Detect which cell encompasses the target text, then output its (X, Y) center coordinate. 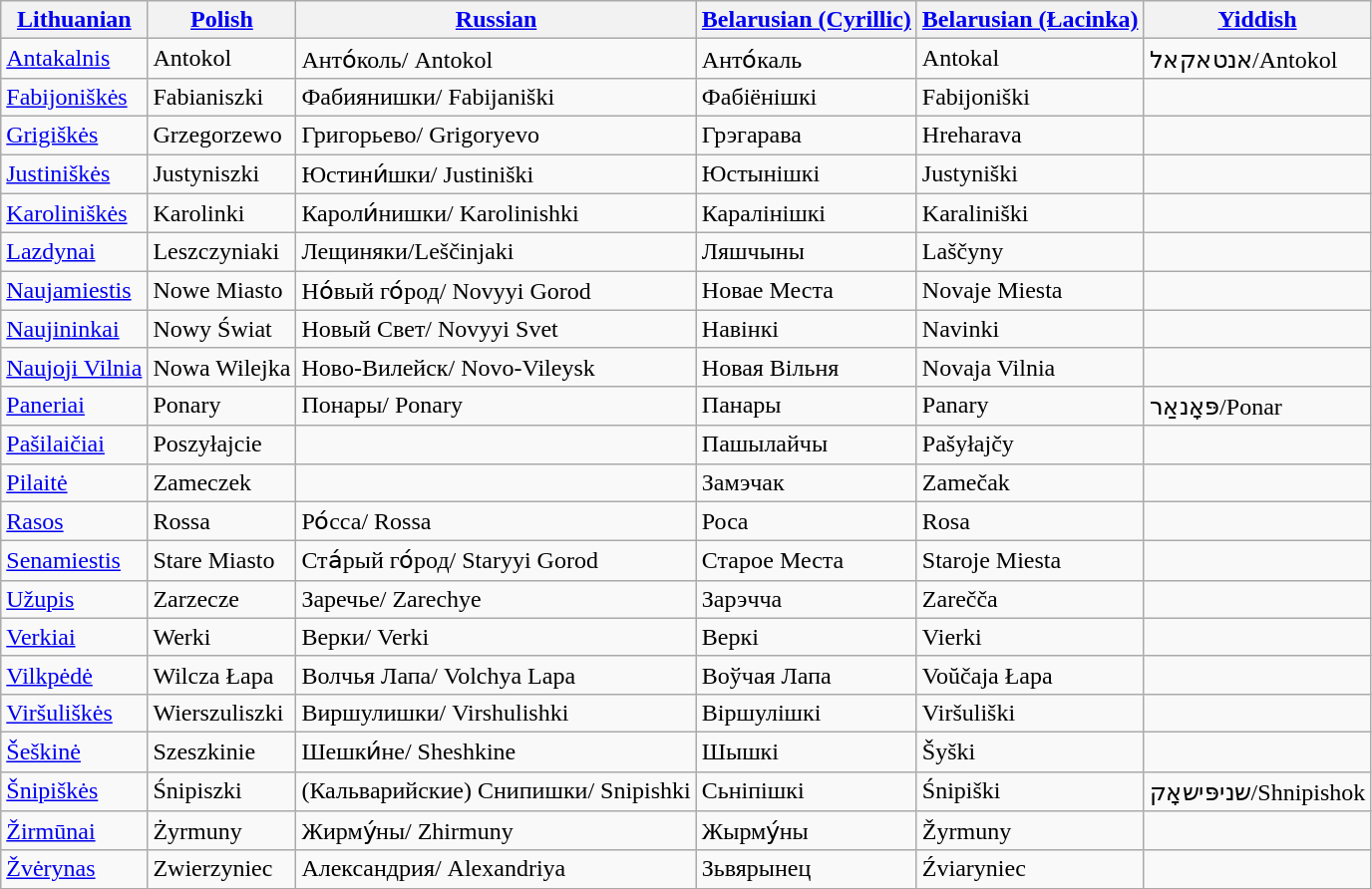
Pašilaičiai (74, 444)
Ста́рый го́род/ Staryyi Gorod (497, 561)
Naujoji Vilnia (74, 367)
Naujininkai (74, 329)
Polish (221, 20)
Анто́каль (806, 59)
Виршулишки/ Virshulishki (497, 713)
Верки/ Verki (497, 637)
Wilcza Łapa (221, 675)
Nowa Wilejka (221, 367)
Rasos (74, 521)
Но́вый го́род/ Novyyi Gorod (497, 291)
Antokol (221, 59)
Karolinki (221, 213)
Źviaryniec (1030, 869)
Pilaitė (74, 482)
Навінкі (806, 329)
Nowe Miasto (221, 291)
אנטאקאל/Antokol (1257, 59)
Stare Miasto (221, 561)
Navinki (1030, 329)
Grigiškės (74, 135)
Pašyłajčy (1030, 444)
Wierszuliszki (221, 713)
Šeškinė (74, 751)
Веркі (806, 637)
Novaja Vilnia (1030, 367)
Григорьево/ Grigoryevo (497, 135)
Фабиянишки/ Fabijaniški (497, 97)
Зьвярынец (806, 869)
Belarusian (Cyrillic) (806, 20)
Novaje Miesta (1030, 291)
Ро́сса/ Rossa (497, 521)
(Кальварийские) Снипишки/ Snipishki (497, 791)
Žvėrynas (74, 869)
Grzegorzewo (221, 135)
Leszczyniaki (221, 252)
Žirmūnai (74, 831)
Naujamiestis (74, 291)
פּאָנאַר/Ponar (1257, 406)
Старое Места (806, 561)
Justiniškės (74, 173)
Śnipiški (1030, 791)
Hreharava (1030, 135)
Vierki (1030, 637)
Staroje Miesta (1030, 561)
Жырму́ны (806, 831)
Заречье/ Zarechye (497, 599)
Karoliniškės (74, 213)
Belarusian (Łacinka) (1030, 20)
Волчья Лапа/ Volchya Lapa (497, 675)
Poszyłajcie (221, 444)
Fabijoniški (1030, 97)
Воўчая Лапа (806, 675)
Justyniszki (221, 173)
Пашылайчы (806, 444)
Ponary (221, 406)
שניפּישאָק/Shnipishok (1257, 791)
Сьнiпiшкi (806, 791)
Szeszkinie (221, 751)
Шышкі (806, 751)
Russian (497, 20)
Юстынішкі (806, 173)
Жирму́ны/ Zhirmuny (497, 831)
Новый Свет/ Novyyi Svet (497, 329)
Voŭčaja Łapa (1030, 675)
Зарэчча (806, 599)
Vilkpėdė (74, 675)
Viršuliškės (74, 713)
Werki (221, 637)
Zarečča (1030, 599)
Новая Вільня (806, 367)
Šyški (1030, 751)
Ново-Вилейск/ Novo-Vileysk (497, 367)
Antakalnis (74, 59)
Александрия/ Alexandriya (497, 869)
Lithuanian (74, 20)
Шешки́не/ Sheshkine (497, 751)
Yiddish (1257, 20)
Žyrmuny (1030, 831)
Кароли́нишки/ Karolinishki (497, 213)
Юстини́шки/ Justiniški (497, 173)
Віршулішкі (806, 713)
Fabianiszki (221, 97)
Rosa (1030, 521)
Antokal (1030, 59)
Панары (806, 406)
Zwierzyniec (221, 869)
Анто́коль/ Antokol (497, 59)
Paneriai (74, 406)
Laščyny (1030, 252)
Lazdynai (74, 252)
Užupis (74, 599)
Zamečak (1030, 482)
Новае Места (806, 291)
Żyrmuny (221, 831)
Śnipiszki (221, 791)
Viršuliški (1030, 713)
Грэгарава (806, 135)
Senamiestis (74, 561)
Rossa (221, 521)
Karaliniški (1030, 213)
Фабіёнішкі (806, 97)
Verkiai (74, 637)
Zameczek (221, 482)
Panary (1030, 406)
Šnipiškės (74, 791)
Понары/ Ponary (497, 406)
Fabijoniškės (74, 97)
Justyniški (1030, 173)
Росa (806, 521)
Замэчак (806, 482)
Zarzecze (221, 599)
Каралінішкі (806, 213)
Nowy Świat (221, 329)
Ляшчыны (806, 252)
Лещиняки/Leščinjaki (497, 252)
